Locate the cell with the specified text and output its (x, y) center coordinate. 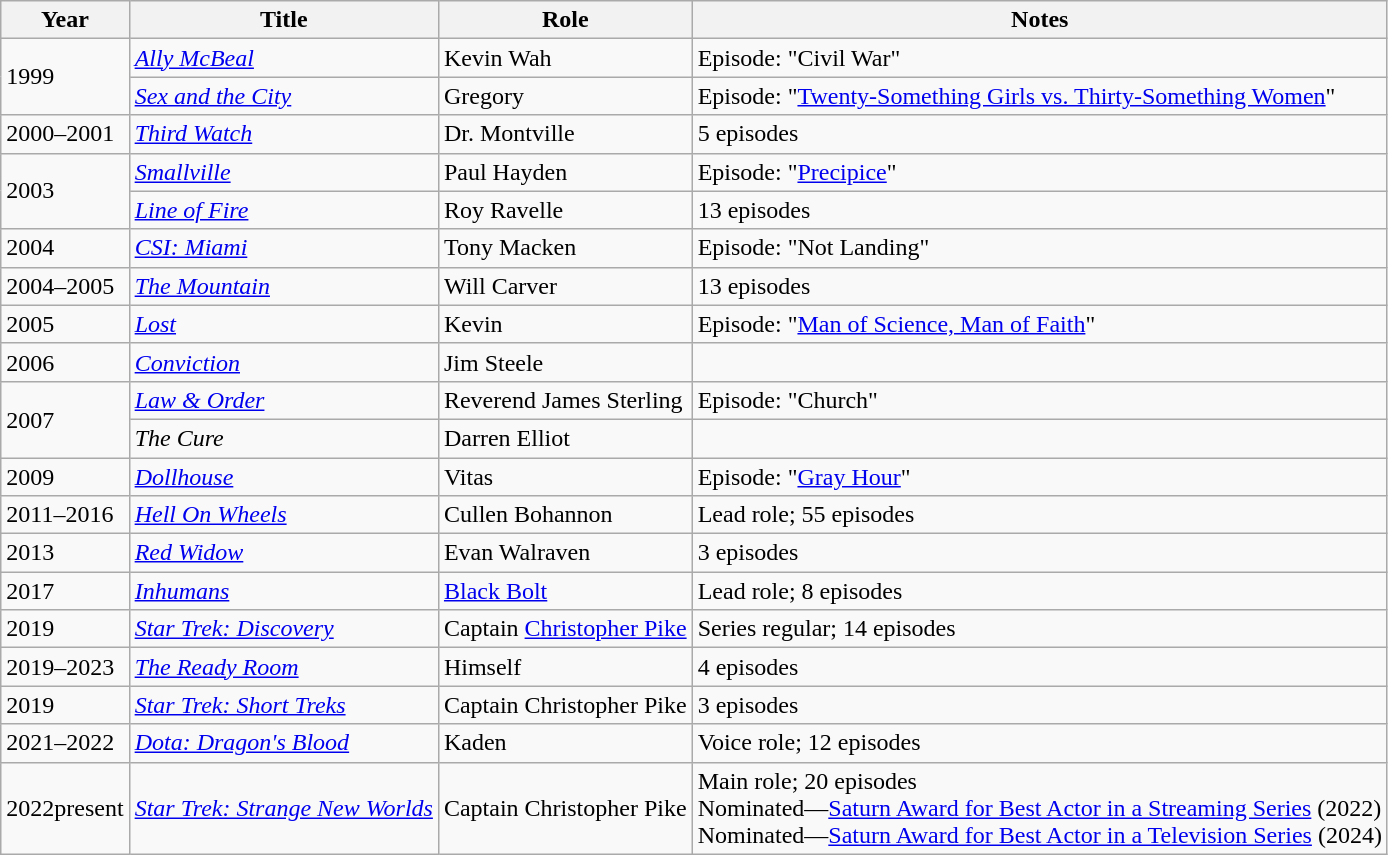
Series regular; 14 episodes (1040, 629)
Jim Steele (565, 362)
CSI: Miami (284, 248)
Black Bolt (565, 591)
2019–2023 (65, 667)
Dr. Montville (565, 134)
Year (65, 20)
2013 (65, 553)
Himself (565, 667)
Paul Hayden (565, 172)
Lead role; 8 episodes (1040, 591)
Vitas (565, 477)
2004–2005 (65, 286)
Gregory (565, 96)
Episode: "Man of Science, Man of Faith" (1040, 324)
Star Trek: Short Treks (284, 705)
Role (565, 20)
Episode: "Gray Hour" (1040, 477)
Voice role; 12 episodes (1040, 743)
4 episodes (1040, 667)
Episode: "Twenty-Something Girls vs. Thirty-Something Women" (1040, 96)
Line of Fire (284, 210)
5 episodes (1040, 134)
1999 (65, 77)
Kaden (565, 743)
Will Carver (565, 286)
Star Trek: Discovery (284, 629)
Episode: "Not Landing" (1040, 248)
The Cure (284, 438)
2004 (65, 248)
2021–2022 (65, 743)
Kevin Wah (565, 58)
Episode: "Civil War" (1040, 58)
Sex and the City (284, 96)
Notes (1040, 20)
2022present (65, 808)
Darren Elliot (565, 438)
Conviction (284, 362)
The Ready Room (284, 667)
Lead role; 55 episodes (1040, 515)
Episode: "Precipice" (1040, 172)
Roy Ravelle (565, 210)
Kevin (565, 324)
2011–2016 (65, 515)
2000–2001 (65, 134)
Tony Macken (565, 248)
Title (284, 20)
Dota: Dragon's Blood (284, 743)
Law & Order (284, 400)
Red Widow (284, 553)
2009 (65, 477)
Cullen Bohannon (565, 515)
Dollhouse (284, 477)
2017 (65, 591)
The Mountain (284, 286)
Episode: "Church" (1040, 400)
Hell On Wheels (284, 515)
2007 (65, 419)
2005 (65, 324)
Inhumans (284, 591)
Smallville (284, 172)
2003 (65, 191)
Star Trek: Strange New Worlds (284, 808)
2006 (65, 362)
Reverend James Sterling (565, 400)
Ally McBeal (284, 58)
Lost (284, 324)
Third Watch (284, 134)
Evan Walraven (565, 553)
